Output the [X, Y] coordinate of the center of the cell containing the given text.  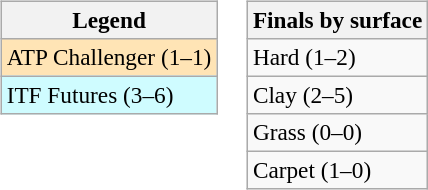
Legend [108, 20]
Carpet (1–0) [337, 171]
Hard (1–2) [337, 57]
Finals by surface [337, 20]
ITF Futures (3–6) [108, 95]
Grass (0–0) [337, 133]
Clay (2–5) [337, 95]
ATP Challenger (1–1) [108, 57]
